Identify which cell holds the provided text, then report its (x, y) central coordinate. 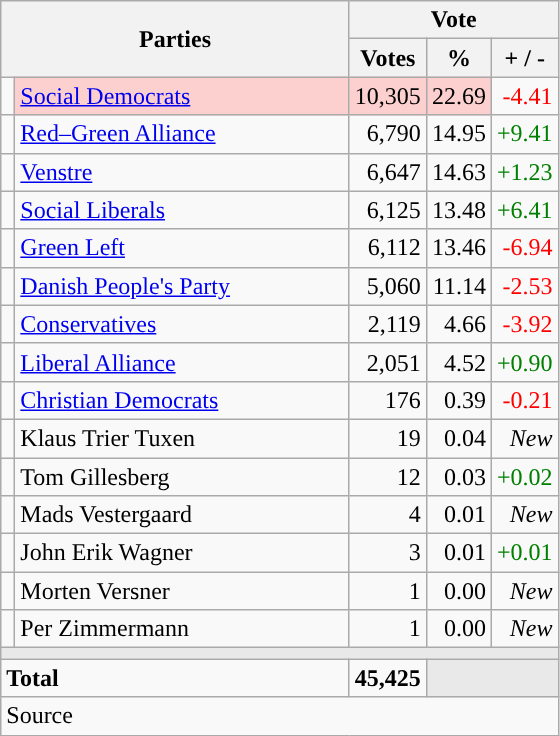
2,119 (388, 324)
% (458, 58)
10,305 (388, 96)
Tom Gillesberg (182, 477)
Christian Democrats (182, 400)
Social Liberals (182, 210)
11.14 (458, 286)
19 (388, 438)
6,647 (388, 172)
4.52 (458, 362)
45,425 (388, 678)
Morten Versner (182, 591)
6,112 (388, 248)
Venstre (182, 172)
4 (388, 515)
John Erik Wagner (182, 553)
14.63 (458, 172)
3 (388, 553)
Votes (388, 58)
22.69 (458, 96)
-3.92 (524, 324)
-4.41 (524, 96)
13.48 (458, 210)
Social Democrats (182, 96)
Parties (176, 39)
2,051 (388, 362)
+ / - (524, 58)
0.39 (458, 400)
Conservatives (182, 324)
Red–Green Alliance (182, 134)
+0.02 (524, 477)
+9.41 (524, 134)
Vote (454, 20)
Liberal Alliance (182, 362)
6,125 (388, 210)
5,060 (388, 286)
+0.01 (524, 553)
Danish People's Party (182, 286)
Mads Vestergaard (182, 515)
13.46 (458, 248)
0.04 (458, 438)
14.95 (458, 134)
Per Zimmermann (182, 629)
-2.53 (524, 286)
6,790 (388, 134)
176 (388, 400)
Klaus Trier Tuxen (182, 438)
Source (280, 716)
+0.90 (524, 362)
4.66 (458, 324)
Total (176, 678)
12 (388, 477)
-0.21 (524, 400)
-6.94 (524, 248)
Green Left (182, 248)
+1.23 (524, 172)
+6.41 (524, 210)
0.03 (458, 477)
